Return the [X, Y] coordinate for the center point of the cell that contains the specified text.  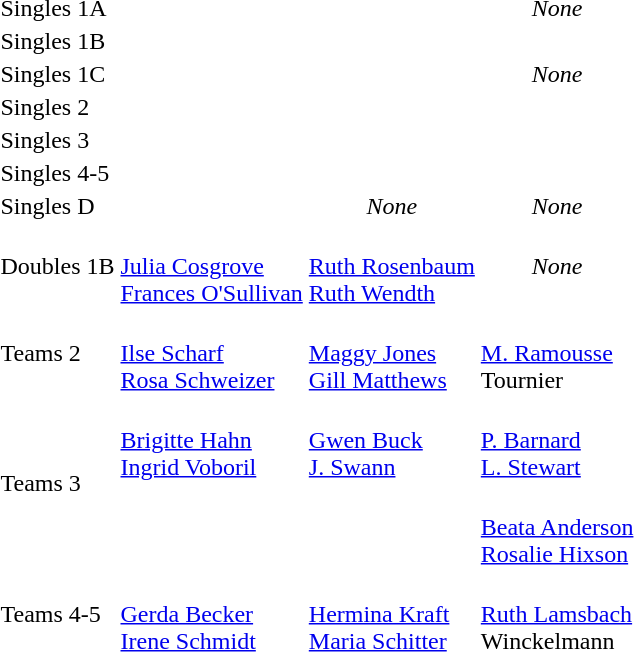
Julia Cosgrove Frances O'Sullivan [212, 266]
Ruth Rosenbaum Ruth Wendth [392, 266]
Gwen Buck J. Swann [392, 484]
Brigitte Hahn Ingrid Voboril [212, 484]
Ilse Scharf Rosa Schweizer [212, 353]
Maggy Jones Gill Matthews [392, 353]
None [392, 206]
